Scan for the cell matching the given text and deliver its (X, Y) coordinate at center. 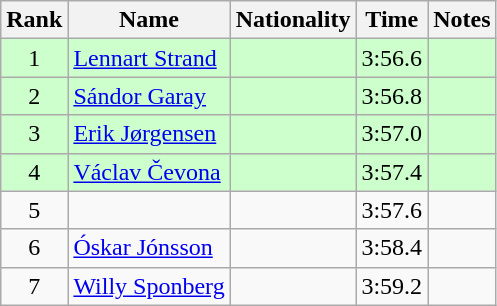
3:59.2 (392, 286)
3:56.8 (392, 96)
Rank (34, 20)
3:56.6 (392, 58)
1 (34, 58)
3:58.4 (392, 248)
Willy Sponberg (149, 286)
Sándor Garay (149, 96)
3:57.4 (392, 172)
Óskar Jónsson (149, 248)
6 (34, 248)
3 (34, 134)
7 (34, 286)
Nationality (293, 20)
3:57.6 (392, 210)
Notes (462, 20)
2 (34, 96)
Erik Jørgensen (149, 134)
4 (34, 172)
5 (34, 210)
Time (392, 20)
Lennart Strand (149, 58)
Václav Čevona (149, 172)
3:57.0 (392, 134)
Name (149, 20)
